Extract the (x, y) coordinate from the center of the cell holding the provided text.  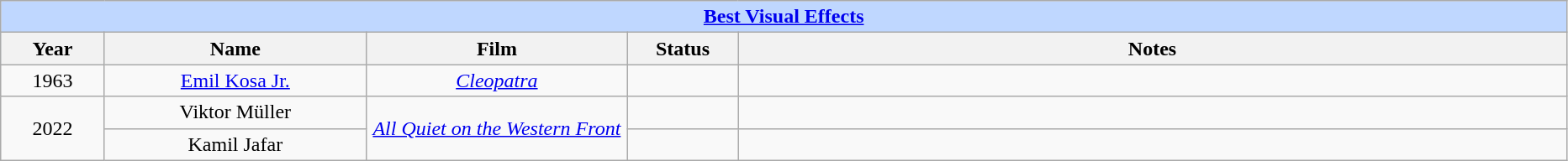
Year (53, 49)
Film (496, 49)
Name (235, 49)
Notes (1153, 49)
Best Visual Effects (784, 17)
2022 (53, 128)
Kamil Jafar (235, 144)
Cleopatra (496, 80)
1963 (53, 80)
Emil Kosa Jr. (235, 80)
All Quiet on the Western Front (496, 128)
Viktor Müller (235, 112)
Status (683, 49)
